Return the [X, Y] coordinate for the center point of the cell that contains the specified text.  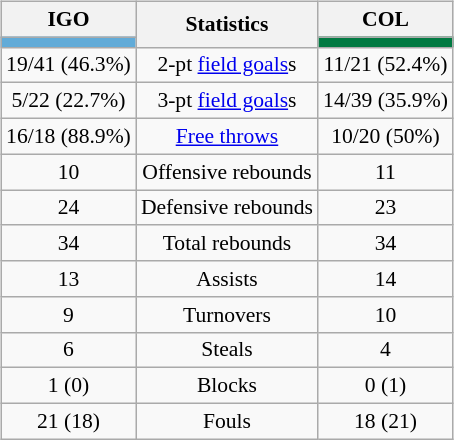
18 (21) [386, 421]
Steals [227, 350]
16/18 (88.9%) [68, 136]
Offensive rebounds [227, 172]
Assists [227, 279]
Free throws [227, 136]
Blocks [227, 386]
19/41 (46.3%) [68, 65]
2-pt field goalss [227, 65]
0 (1) [386, 386]
23 [386, 208]
11 [386, 172]
21 (18) [68, 421]
Total rebounds [227, 243]
1 (0) [68, 386]
Turnovers [227, 314]
Fouls [227, 421]
COL [386, 19]
10/20 (50%) [386, 136]
14/39 (35.9%) [386, 101]
Defensive rebounds [227, 208]
14 [386, 279]
4 [386, 350]
11/21 (52.4%) [386, 65]
6 [68, 350]
13 [68, 279]
3-pt field goalss [227, 101]
9 [68, 314]
24 [68, 208]
Statistics [227, 24]
5/22 (22.7%) [68, 101]
IGO [68, 19]
